Determine the (X, Y) coordinate at the center of the cell enclosing the given text.  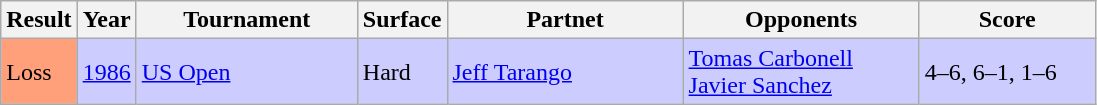
Opponents (801, 20)
Result (39, 20)
Partnet (565, 20)
Tomas Carbonell Javier Sanchez (801, 72)
Year (106, 20)
Surface (402, 20)
1986 (106, 72)
Loss (39, 72)
4–6, 6–1, 1–6 (1007, 72)
Score (1007, 20)
Tournament (246, 20)
Jeff Tarango (565, 72)
Hard (402, 72)
US Open (246, 72)
